Search for the cell housing the specified text and yield its (X, Y) center coordinate. 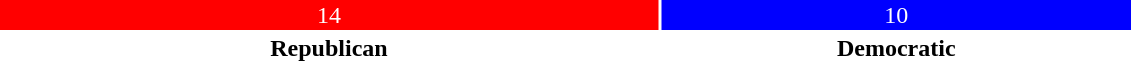
14 (329, 15)
